For the text-containing cell, return its midpoint in [x, y] coordinate format. 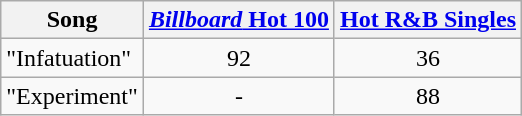
Billboard Hot 100 [238, 20]
- [238, 96]
88 [428, 96]
36 [428, 58]
"Infatuation" [72, 58]
Hot R&B Singles [428, 20]
92 [238, 58]
Song [72, 20]
"Experiment" [72, 96]
